Pinpoint the cell where the given text exists, returning its [X, Y] midpoint coordinate. 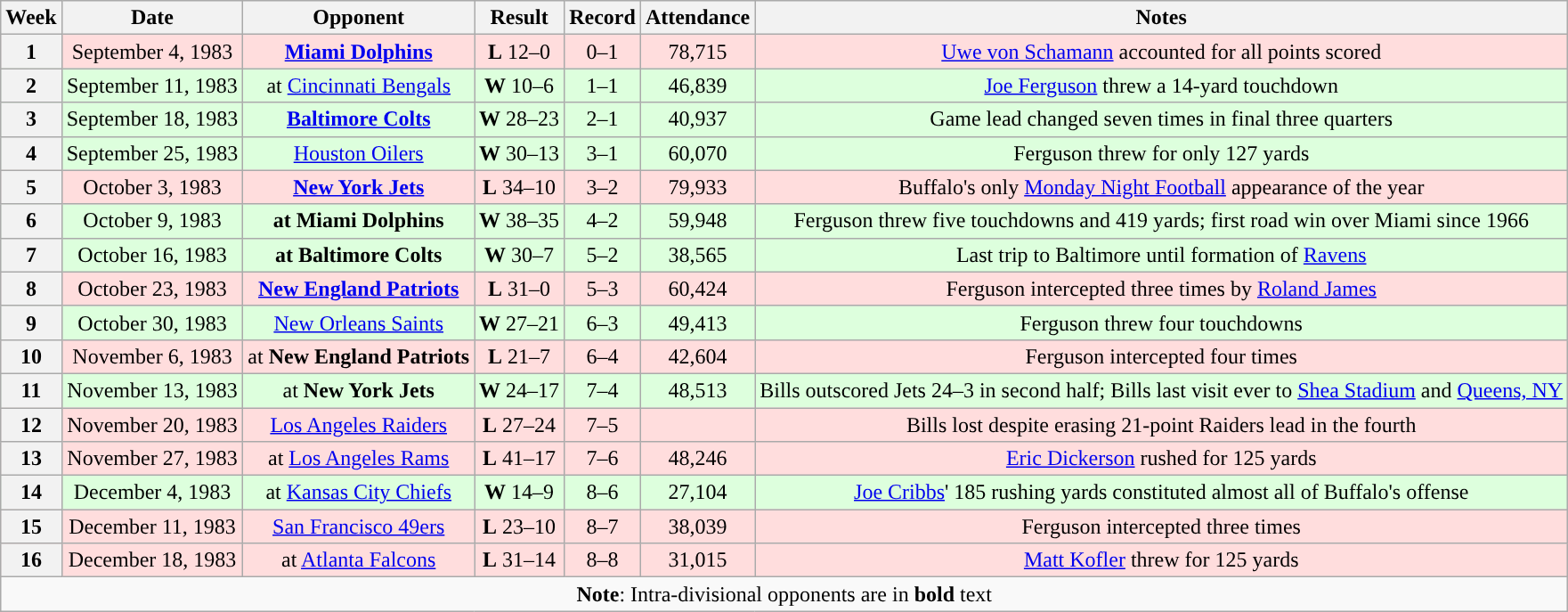
L 21–7 [520, 356]
5 [31, 187]
W 10–6 [520, 86]
Buffalo's only Monday Night Football appearance of the year [1161, 187]
New York Jets [359, 187]
31,015 [697, 560]
Ferguson threw for only 127 yards [1161, 153]
13 [31, 459]
8 [31, 289]
46,839 [697, 86]
at Kansas City Chiefs [359, 493]
11 [31, 390]
L 41–17 [520, 459]
October 30, 1983 [152, 322]
at Baltimore Colts [359, 255]
5–2 [603, 255]
Ferguson intercepted four times [1161, 356]
48,246 [697, 459]
Joe Cribbs' 185 rushing yards constituted almost all of Buffalo's offense [1161, 493]
November 27, 1983 [152, 459]
W 24–17 [520, 390]
December 18, 1983 [152, 560]
Matt Kofler threw for 125 yards [1161, 560]
Notes [1161, 18]
42,604 [697, 356]
at New York Jets [359, 390]
2 [31, 86]
W 30–13 [520, 153]
Last trip to Baltimore until formation of Ravens [1161, 255]
L 23–10 [520, 526]
8–6 [603, 493]
2–1 [603, 119]
6 [31, 221]
3 [31, 119]
New Orleans Saints [359, 322]
New England Patriots [359, 289]
49,413 [697, 322]
Ferguson threw five touchdowns and 419 yards; first road win over Miami since 1966 [1161, 221]
1 [31, 52]
Note: Intra-divisional opponents are in bold text [784, 594]
Ferguson intercepted three times by Roland James [1161, 289]
December 4, 1983 [152, 493]
W 38–35 [520, 221]
1–1 [603, 86]
38,039 [697, 526]
8–8 [603, 560]
8–7 [603, 526]
79,933 [697, 187]
12 [31, 425]
60,424 [697, 289]
Result [520, 18]
6–4 [603, 356]
San Francisco 49ers [359, 526]
October 16, 1983 [152, 255]
5–3 [603, 289]
Week [31, 18]
L 27–24 [520, 425]
Game lead changed seven times in final three quarters [1161, 119]
Ferguson threw four touchdowns [1161, 322]
November 20, 1983 [152, 425]
6–3 [603, 322]
59,948 [697, 221]
W 30–7 [520, 255]
3–2 [603, 187]
27,104 [697, 493]
Joe Ferguson threw a 14-yard touchdown [1161, 86]
16 [31, 560]
3–1 [603, 153]
at Miami Dolphins [359, 221]
Miami Dolphins [359, 52]
7–5 [603, 425]
September 4, 1983 [152, 52]
December 11, 1983 [152, 526]
0–1 [603, 52]
L 31–14 [520, 560]
L 34–10 [520, 187]
Bills outscored Jets 24–3 in second half; Bills last visit ever to Shea Stadium and Queens, NY [1161, 390]
4 [31, 153]
Eric Dickerson rushed for 125 yards [1161, 459]
Date [152, 18]
15 [31, 526]
40,937 [697, 119]
November 6, 1983 [152, 356]
September 11, 1983 [152, 86]
at Atlanta Falcons [359, 560]
November 13, 1983 [152, 390]
Los Angeles Raiders [359, 425]
W 28–23 [520, 119]
October 3, 1983 [152, 187]
at New England Patriots [359, 356]
Uwe von Schamann accounted for all points scored [1161, 52]
October 23, 1983 [152, 289]
W 14–9 [520, 493]
Bills lost despite erasing 21-point Raiders lead in the fourth [1161, 425]
78,715 [697, 52]
14 [31, 493]
Houston Oilers [359, 153]
Attendance [697, 18]
9 [31, 322]
October 9, 1983 [152, 221]
at Cincinnati Bengals [359, 86]
Baltimore Colts [359, 119]
48,513 [697, 390]
4–2 [603, 221]
Record [603, 18]
7–4 [603, 390]
L 12–0 [520, 52]
Opponent [359, 18]
38,565 [697, 255]
Ferguson intercepted three times [1161, 526]
W 27–21 [520, 322]
7 [31, 255]
L 31–0 [520, 289]
7–6 [603, 459]
September 18, 1983 [152, 119]
60,070 [697, 153]
September 25, 1983 [152, 153]
at Los Angeles Rams [359, 459]
10 [31, 356]
